Detect which cell encompasses the target text, then output its [X, Y] center coordinate. 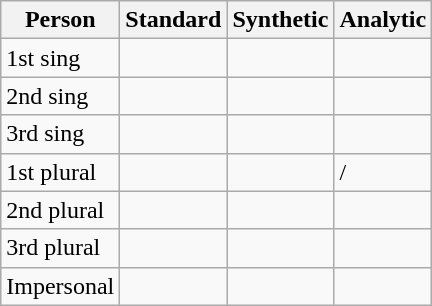
2nd sing [60, 96]
Standard [174, 20]
Person [60, 20]
Analytic [383, 20]
3rd plural [60, 248]
3rd sing [60, 134]
/ [383, 172]
1st sing [60, 58]
Synthetic [280, 20]
1st plural [60, 172]
2nd plural [60, 210]
Impersonal [60, 286]
